For the text-containing cell, return its midpoint in (x, y) coordinate format. 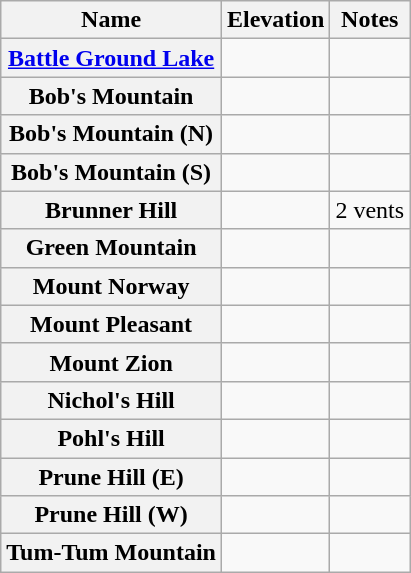
2 vents (370, 210)
Bob's Mountain (S) (112, 172)
Elevation (275, 20)
Green Mountain (112, 248)
Battle Ground Lake (112, 58)
Notes (370, 20)
Pohl's Hill (112, 438)
Nichol's Hill (112, 400)
Mount Pleasant (112, 324)
Prune Hill (E) (112, 477)
Tum-Tum Mountain (112, 553)
Bob's Mountain (112, 96)
Mount Zion (112, 362)
Prune Hill (W) (112, 515)
Bob's Mountain (N) (112, 134)
Mount Norway (112, 286)
Brunner Hill (112, 210)
Name (112, 20)
